Return [X, Y] of the center of cell containing provided text 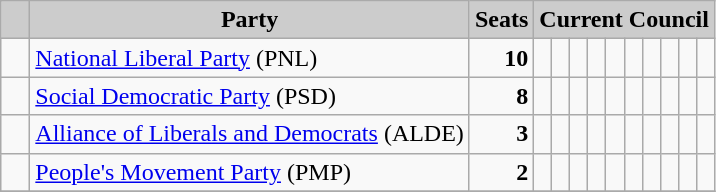
Current Council [624, 20]
Alliance of Liberals and Democrats (ALDE) [250, 134]
2 [501, 172]
Seats [501, 20]
Social Democratic Party (PSD) [250, 96]
10 [501, 58]
People's Movement Party (PMP) [250, 172]
Party [250, 20]
3 [501, 134]
National Liberal Party (PNL) [250, 58]
8 [501, 96]
